Output the (x, y) coordinate of the center of the cell containing the given text.  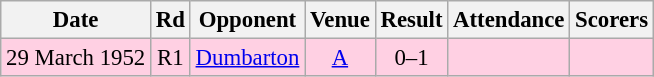
R1 (171, 58)
0–1 (412, 58)
Venue (340, 20)
Dumbarton (247, 58)
Scorers (612, 20)
A (340, 58)
29 March 1952 (76, 58)
Date (76, 20)
Result (412, 20)
Opponent (247, 20)
Attendance (509, 20)
Rd (171, 20)
